From the cell containing the given text, extract its center point as (x, y) coordinate. 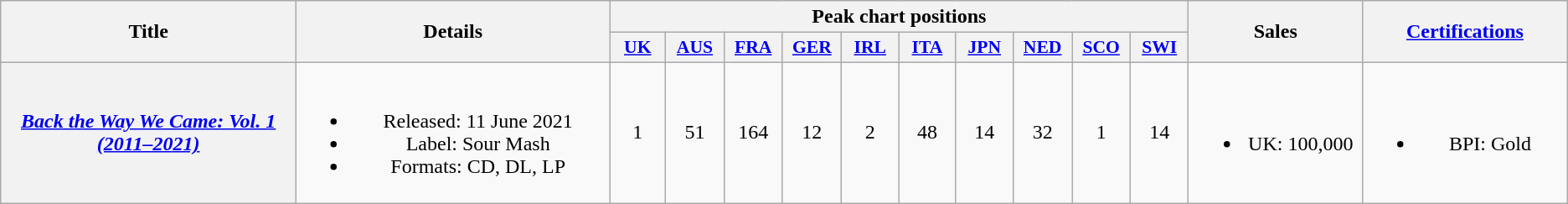
GER (812, 48)
Title (149, 32)
Peak chart positions (900, 17)
Certifications (1466, 32)
FRA (753, 48)
12 (812, 133)
JPN (985, 48)
Released: 11 June 2021Label: Sour MashFormats: CD, DL, LP (453, 133)
BPI: Gold (1466, 133)
Details (453, 32)
164 (753, 133)
2 (870, 133)
UK: 100,000 (1276, 133)
48 (927, 133)
AUS (695, 48)
32 (1043, 133)
NED (1043, 48)
SCO (1101, 48)
IRL (870, 48)
Back the Way We Came: Vol. 1 (2011–2021) (149, 133)
ITA (927, 48)
SWI (1159, 48)
Sales (1276, 32)
51 (695, 133)
UK (638, 48)
